For the text-containing cell, return its midpoint in [X, Y] coordinate format. 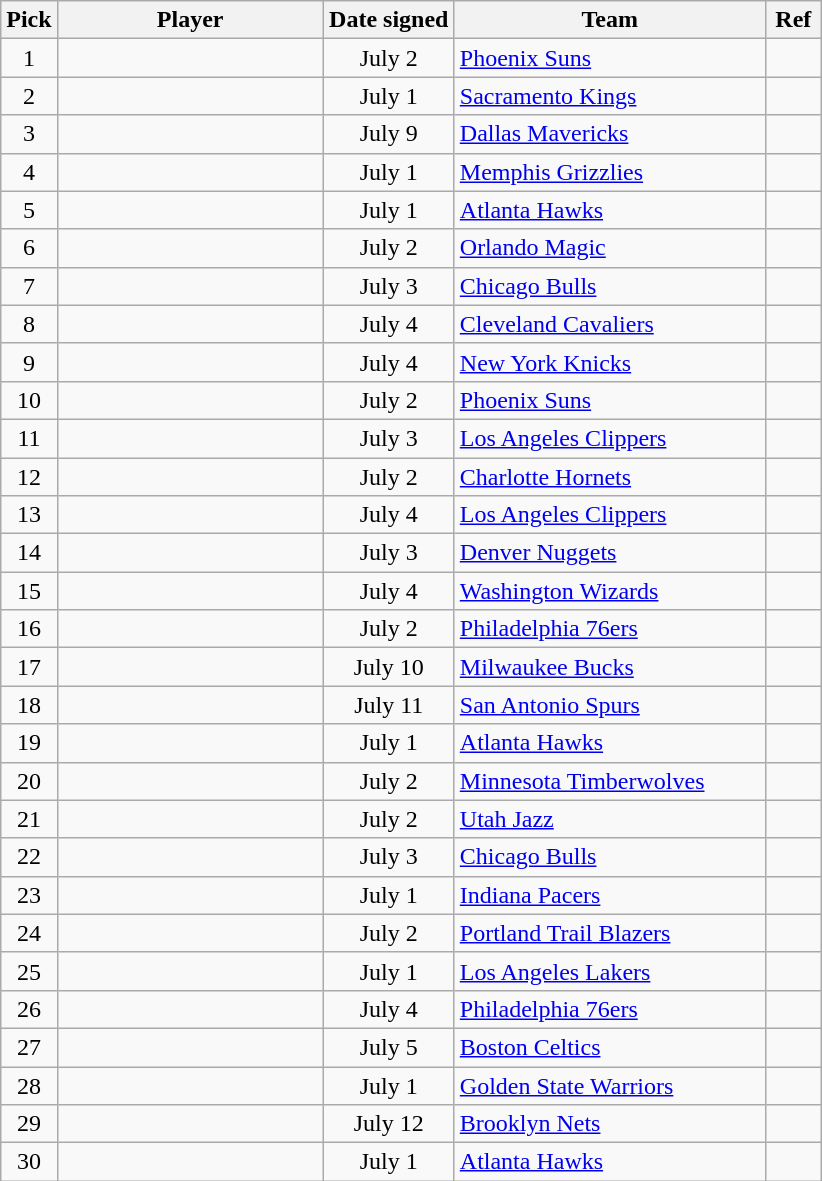
10 [29, 400]
22 [29, 857]
July 10 [388, 667]
San Antonio Spurs [610, 705]
Player [190, 20]
Portland Trail Blazers [610, 933]
July 12 [388, 1124]
Memphis Grizzlies [610, 172]
July 5 [388, 1047]
July 9 [388, 134]
8 [29, 324]
9 [29, 362]
14 [29, 553]
Charlotte Hornets [610, 477]
Boston Celtics [610, 1047]
New York Knicks [610, 362]
6 [29, 248]
1 [29, 58]
Orlando Magic [610, 248]
16 [29, 629]
15 [29, 591]
27 [29, 1047]
5 [29, 210]
2 [29, 96]
Denver Nuggets [610, 553]
7 [29, 286]
20 [29, 781]
Dallas Mavericks [610, 134]
3 [29, 134]
Indiana Pacers [610, 895]
29 [29, 1124]
Sacramento Kings [610, 96]
Minnesota Timberwolves [610, 781]
30 [29, 1162]
13 [29, 515]
12 [29, 477]
Date signed [388, 20]
Utah Jazz [610, 819]
11 [29, 438]
Los Angeles Lakers [610, 971]
26 [29, 1009]
July 11 [388, 705]
Cleveland Cavaliers [610, 324]
Brooklyn Nets [610, 1124]
Washington Wizards [610, 591]
21 [29, 819]
23 [29, 895]
Golden State Warriors [610, 1085]
Ref [793, 20]
19 [29, 743]
4 [29, 172]
24 [29, 933]
Team [610, 20]
17 [29, 667]
18 [29, 705]
28 [29, 1085]
25 [29, 971]
Pick [29, 20]
Milwaukee Bucks [610, 667]
